For the text-containing cell, return its midpoint in (x, y) coordinate format. 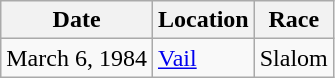
Location (203, 20)
March 6, 1984 (77, 58)
Race (294, 20)
Vail (203, 58)
Date (77, 20)
Slalom (294, 58)
